From the cell containing the given text, extract its center point as [X, Y] coordinate. 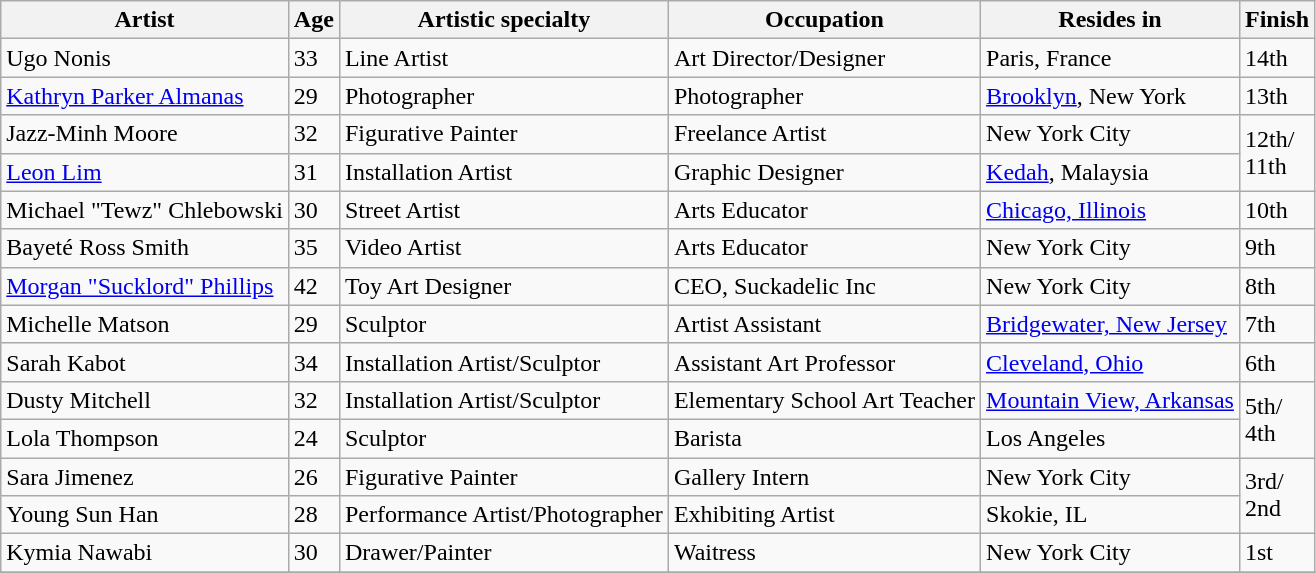
Assistant Art Professor [824, 362]
Performance Artist/Photographer [504, 515]
33 [314, 58]
Art Director/Designer [824, 58]
Graphic Designer [824, 172]
Sarah Kabot [145, 362]
Video Artist [504, 248]
Lola Thompson [145, 438]
Kedah, Malaysia [1110, 172]
34 [314, 362]
Leon Lim [145, 172]
3rd/2nd [1276, 496]
Elementary School Art Teacher [824, 400]
31 [314, 172]
Finish [1276, 20]
Kymia Nawabi [145, 553]
Cleveland, Ohio [1110, 362]
Installation Artist [504, 172]
Michelle Matson [145, 324]
1st [1276, 553]
26 [314, 477]
24 [314, 438]
Occupation [824, 20]
14th [1276, 58]
Waitress [824, 553]
Young Sun Han [145, 515]
Drawer/Painter [504, 553]
Artist Assistant [824, 324]
Gallery Intern [824, 477]
Kathryn Parker Almanas [145, 96]
Mountain View, Arkansas [1110, 400]
Street Artist [504, 210]
35 [314, 248]
Morgan "Sucklord" Phillips [145, 286]
12th/11th [1276, 153]
Chicago, Illinois [1110, 210]
7th [1276, 324]
Dusty Mitchell [145, 400]
Michael "Tewz" Chlebowski [145, 210]
10th [1276, 210]
Skokie, IL [1110, 515]
Toy Art Designer [504, 286]
9th [1276, 248]
Freelance Artist [824, 134]
Line Artist [504, 58]
CEO, Suckadelic Inc [824, 286]
Barista [824, 438]
Ugo Nonis [145, 58]
Bridgewater, New Jersey [1110, 324]
6th [1276, 362]
8th [1276, 286]
Jazz-Minh Moore [145, 134]
Los Angeles [1110, 438]
Bayeté Ross Smith [145, 248]
5th/4th [1276, 419]
Paris, France [1110, 58]
28 [314, 515]
Sara Jimenez [145, 477]
Exhibiting Artist [824, 515]
Artistic specialty [504, 20]
42 [314, 286]
Artist [145, 20]
Age [314, 20]
Resides in [1110, 20]
13th [1276, 96]
Brooklyn, New York [1110, 96]
